Determine the (X, Y) coordinate at the center of the cell enclosing the given text.  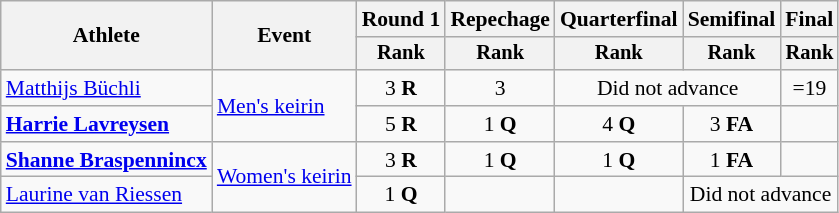
Final (809, 19)
Women's keirin (284, 178)
Laurine van Riessen (106, 195)
Quarterfinal (619, 19)
Round 1 (402, 19)
Harrie Lavreysen (106, 124)
Repechage (500, 19)
1 FA (732, 160)
Semifinal (732, 19)
Men's keirin (284, 106)
3 FA (732, 124)
5 R (402, 124)
Matthijs Büchli (106, 88)
Athlete (106, 36)
Event (284, 36)
=19 (809, 88)
3 (500, 88)
4 Q (619, 124)
Shanne Braspennincx (106, 160)
